Identify which cell holds the provided text, then report its (x, y) central coordinate. 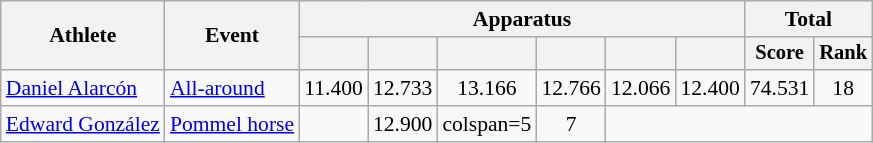
Score (780, 54)
7 (570, 124)
Pommel horse (232, 124)
colspan=5 (486, 124)
Edward González (83, 124)
Rank (843, 54)
13.166 (486, 88)
12.066 (640, 88)
11.400 (334, 88)
74.531 (780, 88)
Athlete (83, 36)
12.733 (402, 88)
Total (808, 19)
12.900 (402, 124)
12.400 (710, 88)
Event (232, 36)
12.766 (570, 88)
Daniel Alarcón (83, 88)
Apparatus (522, 19)
18 (843, 88)
All-around (232, 88)
